Pinpoint the cell where the given text exists, returning its (X, Y) midpoint coordinate. 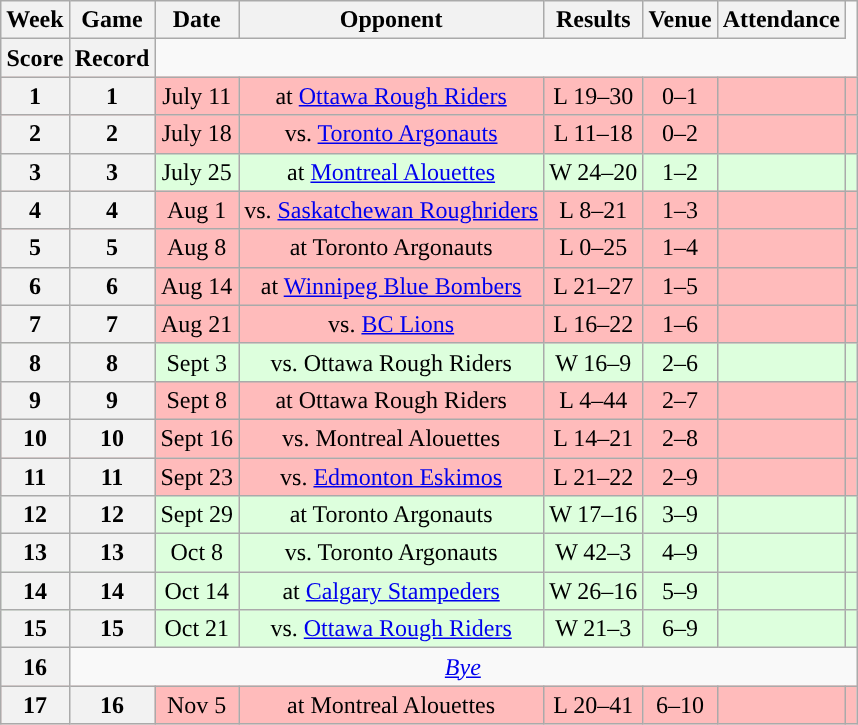
vs. Edmonton Eskimos (392, 477)
W 42–3 (594, 553)
1–2 (680, 172)
Opponent (392, 20)
vs. Montreal Alouettes (392, 438)
0–1 (680, 96)
Nov 5 (197, 705)
L 20–41 (594, 705)
Game (112, 20)
17 (35, 705)
Results (594, 20)
1–4 (680, 248)
W 21–3 (594, 629)
Attendance (781, 20)
July 25 (197, 172)
Oct 8 (197, 553)
5–9 (680, 591)
L 8–21 (594, 210)
W 26–16 (594, 591)
6–9 (680, 629)
L 21–22 (594, 477)
1–5 (680, 286)
vs. Saskatchewan Roughriders (392, 210)
1–3 (680, 210)
W 16–9 (594, 362)
Sept 16 (197, 438)
4–9 (680, 553)
L 11–18 (594, 134)
July 11 (197, 96)
at Calgary Stampeders (392, 591)
L 16–22 (594, 324)
1–6 (680, 324)
Sept 3 (197, 362)
Score (35, 58)
L 0–25 (594, 248)
2–9 (680, 477)
2–7 (680, 400)
L 19–30 (594, 96)
3–9 (680, 515)
Date (197, 20)
Aug 14 (197, 286)
Oct 21 (197, 629)
Bye (462, 667)
6–10 (680, 705)
Record (112, 58)
vs. BC Lions (392, 324)
July 18 (197, 134)
L 4–44 (594, 400)
Aug 21 (197, 324)
W 24–20 (594, 172)
Week (35, 20)
0–2 (680, 134)
Venue (680, 20)
Sept 23 (197, 477)
Aug 8 (197, 248)
2–6 (680, 362)
Oct 14 (197, 591)
L 21–27 (594, 286)
Sept 29 (197, 515)
L 14–21 (594, 438)
Aug 1 (197, 210)
W 17–16 (594, 515)
2–8 (680, 438)
at Winnipeg Blue Bombers (392, 286)
Sept 8 (197, 400)
